Find where the given text appears and provide that cell's center as [x, y] coordinate. 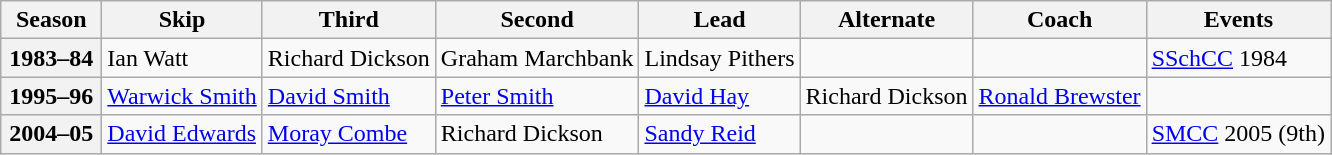
Third [348, 20]
1995–96 [52, 96]
Ian Watt [182, 58]
SSchCC 1984 [1238, 58]
1983–84 [52, 58]
Second [537, 20]
SMCC 2005 (9th) [1238, 134]
David Hay [720, 96]
Events [1238, 20]
Moray Combe [348, 134]
Skip [182, 20]
Graham Marchbank [537, 58]
Warwick Smith [182, 96]
Ronald Brewster [1060, 96]
Alternate [886, 20]
Season [52, 20]
2004–05 [52, 134]
David Smith [348, 96]
Lindsay Pithers [720, 58]
Peter Smith [537, 96]
Lead [720, 20]
Coach [1060, 20]
Sandy Reid [720, 134]
David Edwards [182, 134]
